Search for the cell housing the specified text and yield its (x, y) center coordinate. 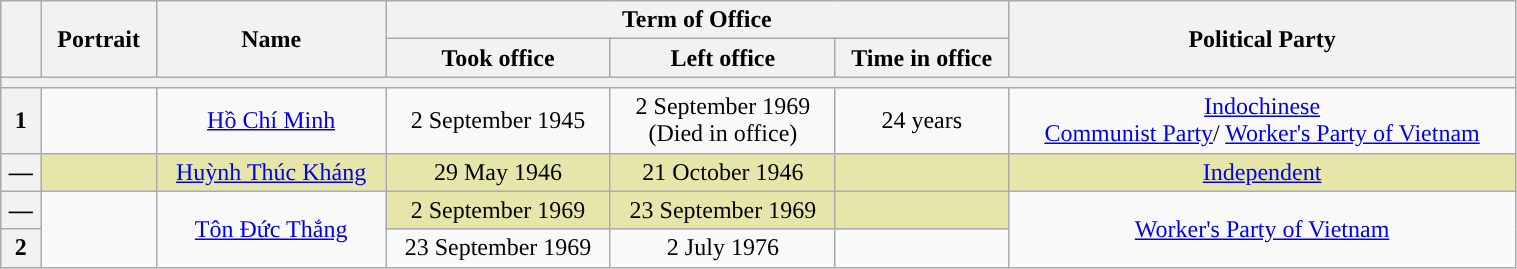
2 September 1969 (498, 210)
Independent (1262, 172)
29 May 1946 (498, 172)
Portrait (99, 39)
Left office (722, 58)
Huỳnh Thúc Kháng (272, 172)
2 July 1976 (722, 248)
21 October 1946 (722, 172)
1 (21, 120)
Term of Office (698, 20)
Took office (498, 58)
2 September 1945 (498, 120)
Time in office (922, 58)
2 September 1969(Died in office) (722, 120)
2 (21, 248)
Name (272, 39)
24 years (922, 120)
Worker's Party of Vietnam (1262, 229)
Political Party (1262, 39)
IndochineseCommunist Party/ Worker's Party of Vietnam (1262, 120)
Tôn Đức Thắng (272, 229)
Hồ Chí Minh (272, 120)
